Output the [x, y] coordinate of the center of the cell containing the given text.  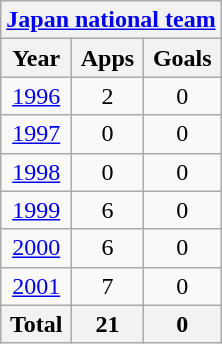
2000 [36, 248]
1996 [36, 96]
Year [36, 58]
21 [108, 324]
2 [108, 96]
Goals [182, 58]
Apps [108, 58]
2001 [36, 286]
1999 [36, 210]
7 [108, 286]
Total [36, 324]
Japan national team [111, 20]
1998 [36, 172]
1997 [36, 134]
